Scan for the cell matching the given text and deliver its (x, y) coordinate at center. 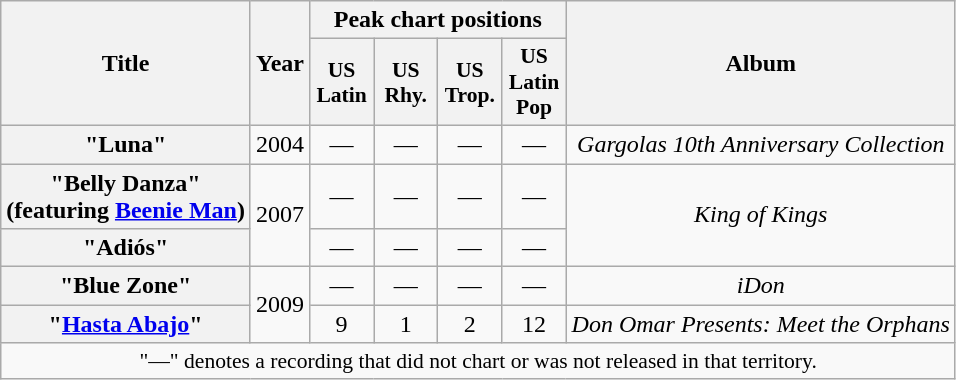
Year (280, 64)
Don Omar Presents: Meet the Orphans (760, 324)
2007 (280, 216)
Gargolas 10th Anniversary Collection (760, 144)
King of Kings (760, 216)
US Latin (342, 82)
US Trop. (470, 82)
Title (126, 64)
"Luna" (126, 144)
"—" denotes a recording that did not chart or was not released in that territory. (478, 361)
"Blue Zone" (126, 286)
"Adiós" (126, 248)
US LatinPop (534, 82)
2004 (280, 144)
2 (470, 324)
iDon (760, 286)
Album (760, 64)
US Rhy. (406, 82)
"Hasta Abajo" (126, 324)
"Belly Danza" (featuring Beenie Man) (126, 196)
2009 (280, 305)
12 (534, 324)
1 (406, 324)
9 (342, 324)
Peak chart positions (438, 20)
